Capture the cell that displays the provided text and extract its [X, Y] central coordinate. 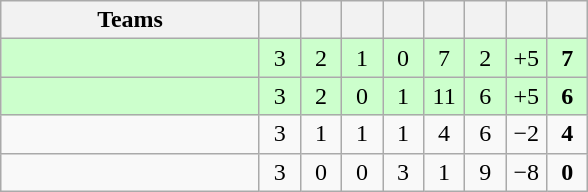
Teams [130, 20]
11 [444, 96]
−8 [526, 172]
9 [486, 172]
−2 [526, 134]
